Provide the [x, y] coordinate of the cell's center where the given text is located.  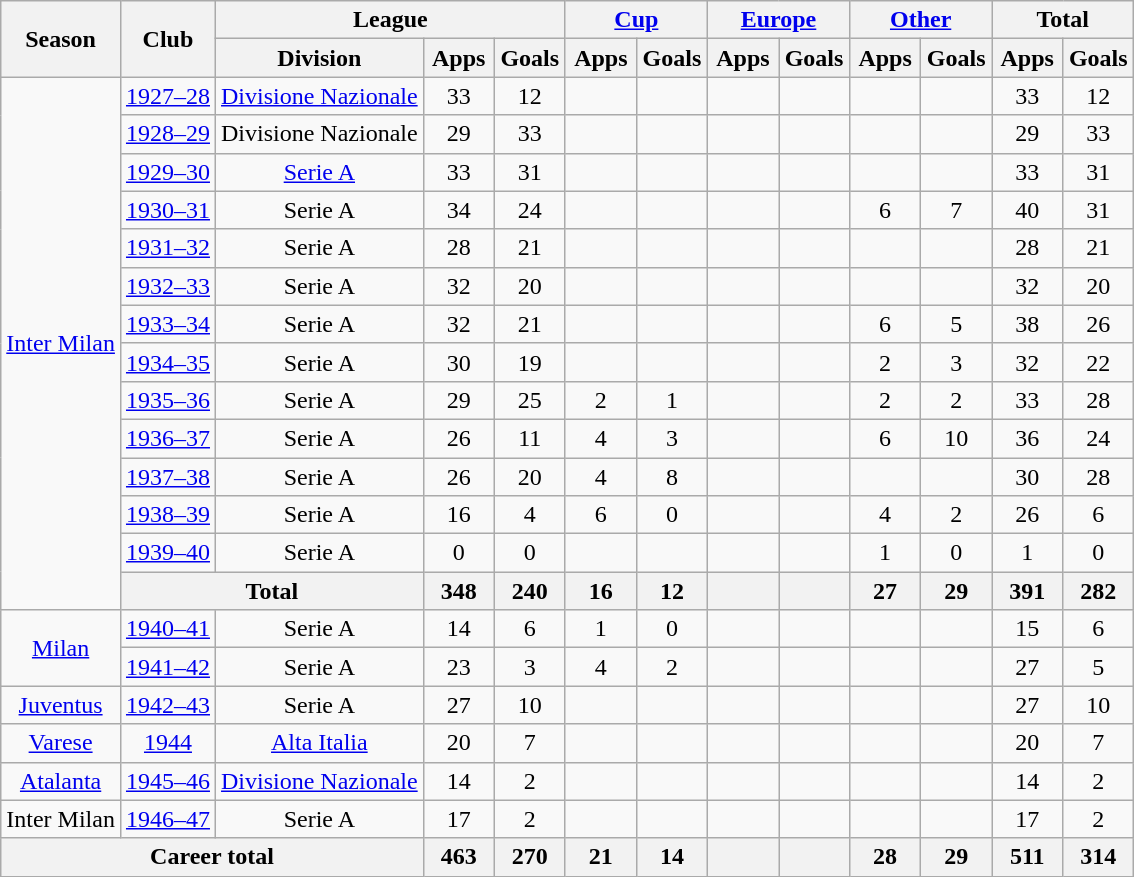
1941–42 [168, 667]
1946–47 [168, 819]
463 [458, 857]
League [391, 20]
Career total [212, 857]
Alta Italia [320, 743]
1931–32 [168, 248]
40 [1028, 210]
34 [458, 210]
38 [1028, 324]
Club [168, 39]
1933–34 [168, 324]
22 [1098, 362]
1932–33 [168, 286]
1930–31 [168, 210]
36 [1028, 438]
1945–46 [168, 781]
1934–35 [168, 362]
Atalanta [61, 781]
391 [1028, 591]
Europe [778, 20]
348 [458, 591]
8 [672, 477]
Milan [61, 648]
1944 [168, 743]
240 [530, 591]
1929–30 [168, 172]
270 [530, 857]
1928–29 [168, 134]
Season [61, 39]
314 [1098, 857]
Division [320, 58]
1927–28 [168, 96]
1942–43 [168, 705]
Other [921, 20]
11 [530, 438]
1939–40 [168, 553]
511 [1028, 857]
1937–38 [168, 477]
Juventus [61, 705]
25 [530, 400]
Cup [636, 20]
Varese [61, 743]
1940–41 [168, 629]
23 [458, 667]
1935–36 [168, 400]
19 [530, 362]
1936–37 [168, 438]
282 [1098, 591]
1938–39 [168, 515]
15 [1028, 629]
